For the text-containing cell, return its midpoint in [x, y] coordinate format. 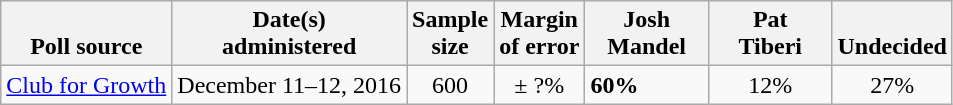
12% [770, 85]
Club for Growth [86, 85]
Poll source [86, 34]
JoshMandel [647, 34]
December 11–12, 2016 [290, 85]
Undecided [892, 34]
PatTiberi [770, 34]
± ?% [540, 85]
27% [892, 85]
Samplesize [450, 34]
Date(s)administered [290, 34]
60% [647, 85]
Marginof error [540, 34]
600 [450, 85]
